Extract the (x, y) coordinate from the center of the cell holding the provided text.  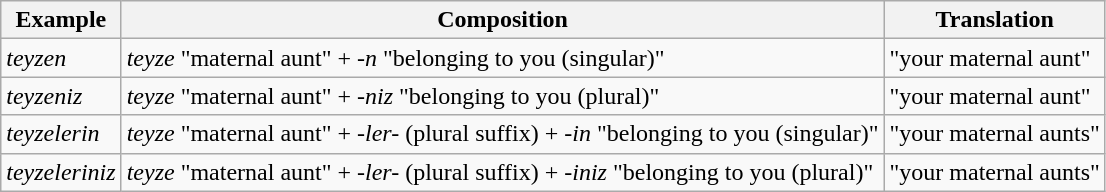
teyze "maternal aunt" + -niz "belonging to you (plural)" (502, 96)
teyzen (61, 58)
Composition (502, 20)
teyze "maternal aunt" + -n "belonging to you (singular)" (502, 58)
Example (61, 20)
teyze "maternal aunt" + -ler- (plural suffix) + -iniz "belonging to you (plural)" (502, 172)
teyzeniz (61, 96)
Translation (994, 20)
teyze "maternal aunt" + -ler- (plural suffix) + -in "belonging to you (singular)" (502, 134)
teyzeleriniz (61, 172)
teyzelerin (61, 134)
